Output the (x, y) coordinate of the center of the cell containing the given text.  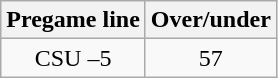
CSU –5 (74, 58)
Over/under (210, 20)
57 (210, 58)
Pregame line (74, 20)
